Extract the (x, y) coordinate from the center of the cell holding the provided text.  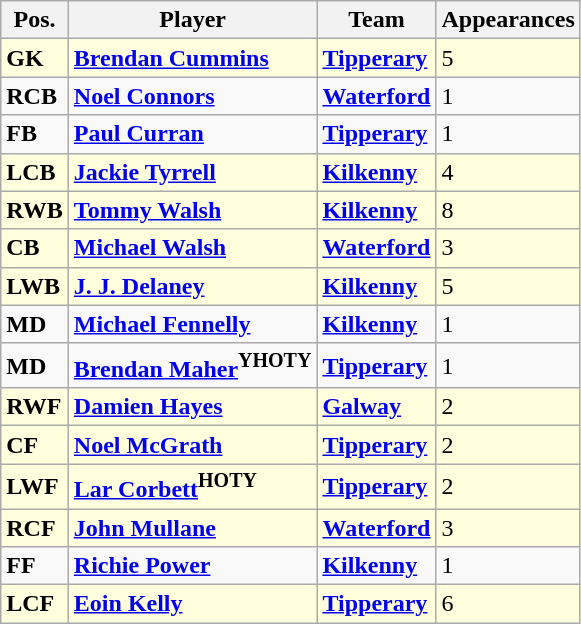
Lar CorbettHOTY (192, 486)
LCF (35, 604)
FF (35, 566)
Jackie Tyrrell (192, 172)
Tommy Walsh (192, 210)
Appearances (508, 20)
LWB (35, 286)
Noel Connors (192, 96)
Noel McGrath (192, 445)
GK (35, 58)
J. J. Delaney (192, 286)
Player (192, 20)
John Mullane (192, 528)
RWF (35, 407)
Pos. (35, 20)
Michael Fennelly (192, 324)
6 (508, 604)
FB (35, 134)
RWB (35, 210)
Eoin Kelly (192, 604)
CF (35, 445)
Brendan Cummins (192, 58)
Richie Power (192, 566)
CB (35, 248)
Paul Curran (192, 134)
RCB (35, 96)
Brendan MaherYHOTY (192, 366)
LCB (35, 172)
4 (508, 172)
Galway (376, 407)
Team (376, 20)
LWF (35, 486)
RCF (35, 528)
8 (508, 210)
Michael Walsh (192, 248)
Damien Hayes (192, 407)
